Detect which cell encompasses the target text, then output its [X, Y] center coordinate. 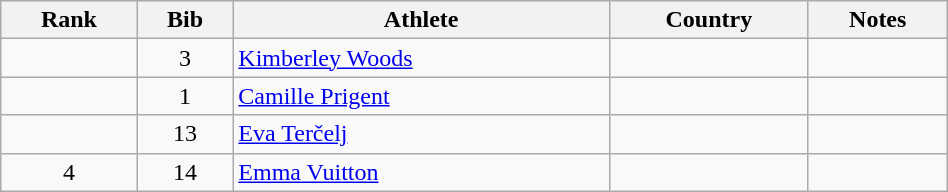
Camille Prigent [422, 96]
Athlete [422, 20]
13 [185, 134]
Emma Vuitton [422, 172]
Eva Terčelj [422, 134]
1 [185, 96]
Bib [185, 20]
Notes [878, 20]
4 [69, 172]
14 [185, 172]
Country [710, 20]
3 [185, 58]
Kimberley Woods [422, 58]
Rank [69, 20]
